Find where the given text appears and provide that cell's center as [x, y] coordinate. 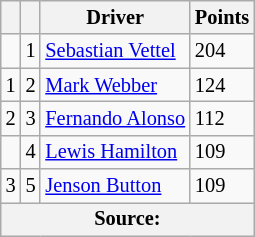
Mark Webber [115, 85]
112 [222, 118]
124 [222, 85]
5 [31, 186]
Jenson Button [115, 186]
4 [31, 152]
Source: [128, 219]
Fernando Alonso [115, 118]
204 [222, 51]
Lewis Hamilton [115, 152]
Driver [115, 17]
Points [222, 17]
Sebastian Vettel [115, 51]
